From the cell containing the given text, extract its center point as [X, Y] coordinate. 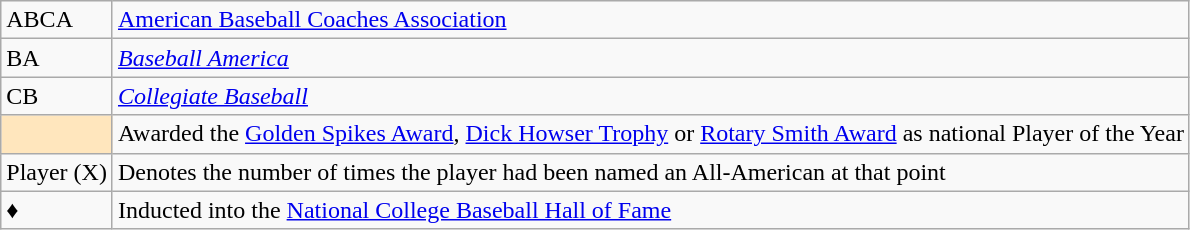
Baseball America [650, 58]
Denotes the number of times the player had been named an All-American at that point [650, 172]
Player (X) [57, 172]
Awarded the Golden Spikes Award, Dick Howser Trophy or Rotary Smith Award as national Player of the Year [650, 134]
ABCA [57, 20]
American Baseball Coaches Association [650, 20]
CB [57, 96]
Inducted into the National College Baseball Hall of Fame [650, 210]
♦ [57, 210]
Collegiate Baseball [650, 96]
BA [57, 58]
